Find where the given text appears and provide that cell's center as (x, y) coordinate. 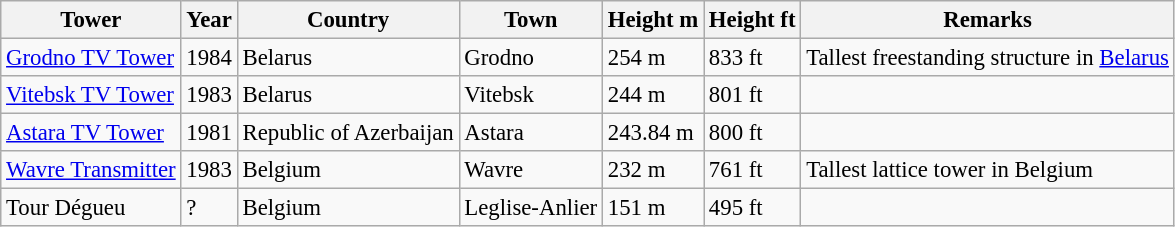
Grodno TV Tower (91, 58)
Leglise-Anlier (530, 208)
Astara (530, 133)
Height ft (752, 20)
Tallest lattice tower in Belgium (988, 170)
243.84 m (652, 133)
Year (209, 20)
Astara TV Tower (91, 133)
Vitebsk TV Tower (91, 95)
? (209, 208)
254 m (652, 58)
801 ft (752, 95)
833 ft (752, 58)
1984 (209, 58)
Tallest freestanding structure in Belarus (988, 58)
495 ft (752, 208)
Height m (652, 20)
Wavre (530, 170)
800 ft (752, 133)
Grodno (530, 58)
1981 (209, 133)
Remarks (988, 20)
Town (530, 20)
Tour Dégueu (91, 208)
761 ft (752, 170)
244 m (652, 95)
Country (348, 20)
Wavre Transmitter (91, 170)
Republic of Azerbaijan (348, 133)
232 m (652, 170)
Tower (91, 20)
Vitebsk (530, 95)
151 m (652, 208)
